Scan for the cell matching the given text and deliver its [X, Y] coordinate at center. 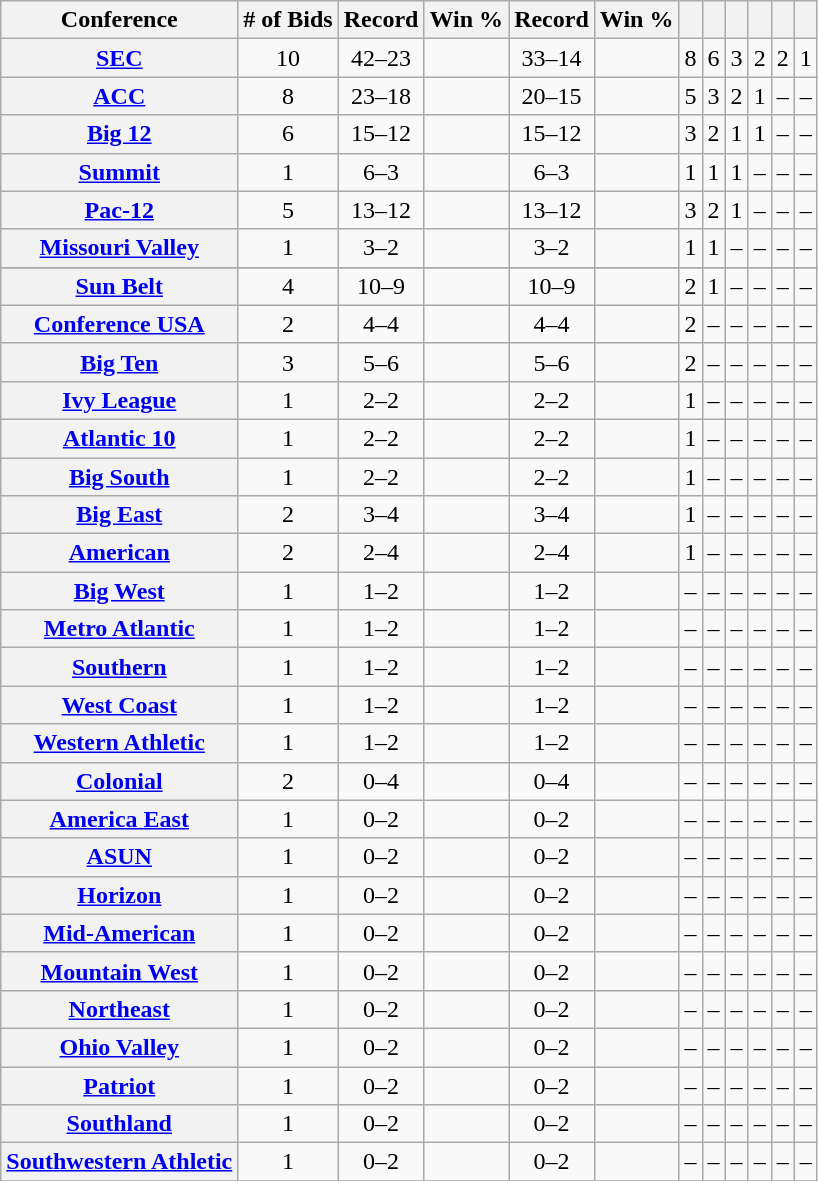
Ivy League [120, 400]
Western Athletic [120, 743]
4 [288, 286]
Colonial [120, 781]
Southland [120, 1124]
42–23 [381, 58]
Big Ten [120, 362]
Summit [120, 172]
Northeast [120, 1009]
33–14 [552, 58]
10 [288, 58]
Horizon [120, 895]
Mountain West [120, 971]
America East [120, 819]
Missouri Valley [120, 248]
Big South [120, 477]
SEC [120, 58]
ACC [120, 96]
# of Bids [288, 20]
West Coast [120, 705]
Pac-12 [120, 210]
Atlantic 10 [120, 438]
Metro Atlantic [120, 629]
Patriot [120, 1085]
23–18 [381, 96]
American [120, 553]
Big East [120, 515]
Big West [120, 591]
Conference [120, 20]
Big 12 [120, 134]
Southwestern Athletic [120, 1162]
Conference USA [120, 324]
Southern [120, 667]
Mid-American [120, 933]
Sun Belt [120, 286]
Ohio Valley [120, 1047]
ASUN [120, 857]
20–15 [552, 96]
